Identify which cell holds the provided text, then report its [x, y] central coordinate. 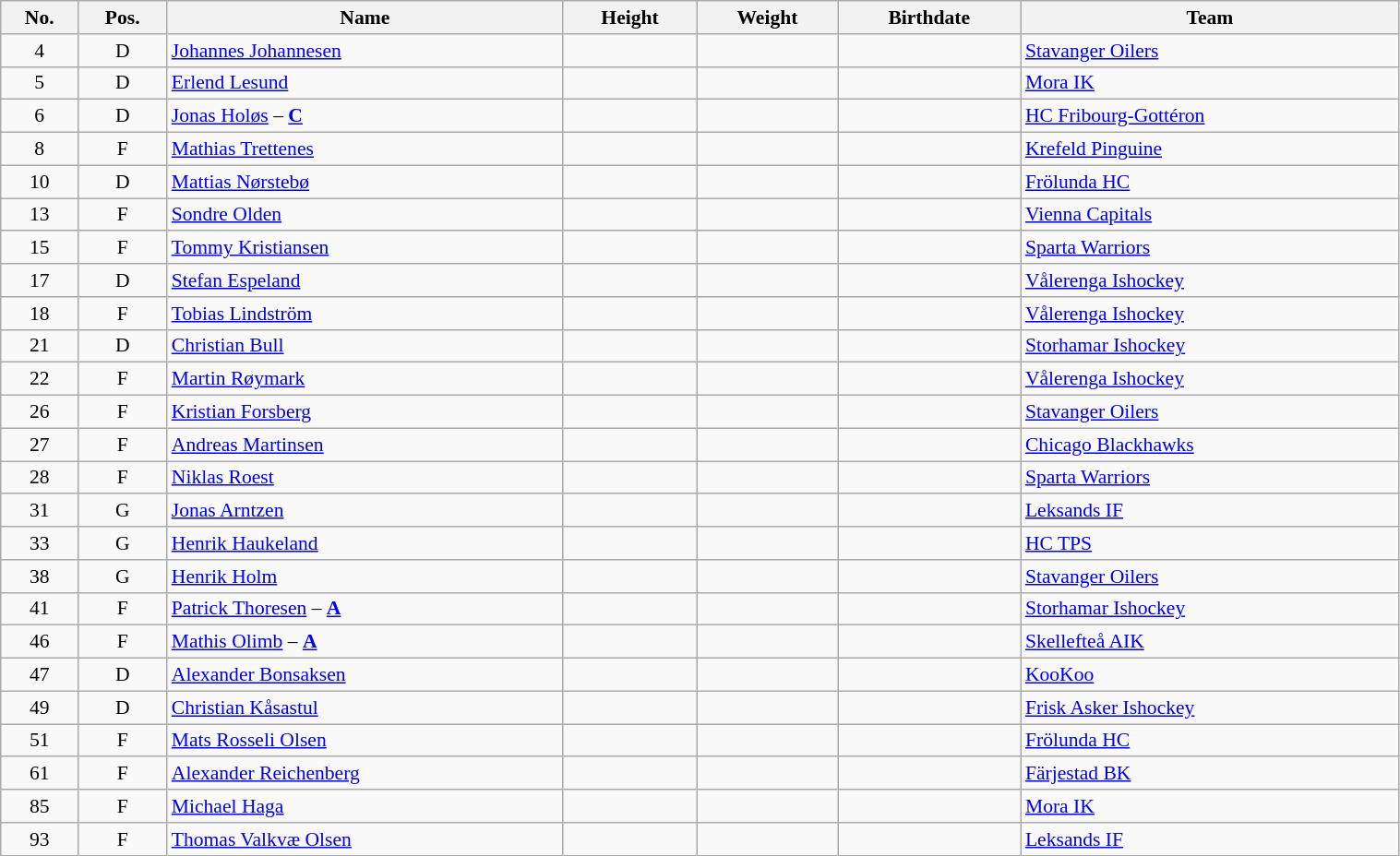
Stefan Espeland [365, 280]
26 [40, 412]
Kristian Forsberg [365, 412]
Mats Rosseli Olsen [365, 741]
27 [40, 445]
Michael Haga [365, 806]
Färjestad BK [1210, 774]
Christian Bull [365, 346]
Alexander Bonsaksen [365, 675]
Henrik Haukeland [365, 543]
49 [40, 707]
Johannes Johannesen [365, 51]
38 [40, 577]
Height [629, 18]
Andreas Martinsen [365, 445]
22 [40, 379]
85 [40, 806]
Vienna Capitals [1210, 215]
13 [40, 215]
Frisk Asker Ishockey [1210, 707]
41 [40, 609]
61 [40, 774]
Mathias Trettenes [365, 149]
Alexander Reichenberg [365, 774]
Patrick Thoresen – A [365, 609]
5 [40, 83]
31 [40, 511]
No. [40, 18]
Tommy Kristiansen [365, 248]
Jonas Arntzen [365, 511]
18 [40, 314]
Team [1210, 18]
10 [40, 182]
HC Fribourg-Gottéron [1210, 116]
6 [40, 116]
15 [40, 248]
4 [40, 51]
KooKoo [1210, 675]
Birthdate [929, 18]
Christian Kåsastul [365, 707]
Erlend Lesund [365, 83]
Thomas Valkvæ Olsen [365, 839]
Name [365, 18]
93 [40, 839]
Skellefteå AIK [1210, 642]
Jonas Holøs – C [365, 116]
Martin Røymark [365, 379]
Sondre Olden [365, 215]
Weight [768, 18]
HC TPS [1210, 543]
Pos. [123, 18]
46 [40, 642]
Krefeld Pinguine [1210, 149]
Niklas Roest [365, 478]
Tobias Lindström [365, 314]
21 [40, 346]
Chicago Blackhawks [1210, 445]
47 [40, 675]
51 [40, 741]
Mathis Olimb – A [365, 642]
17 [40, 280]
28 [40, 478]
8 [40, 149]
Henrik Holm [365, 577]
Mattias Nørstebø [365, 182]
33 [40, 543]
